Return [X, Y] of the center of cell containing provided text 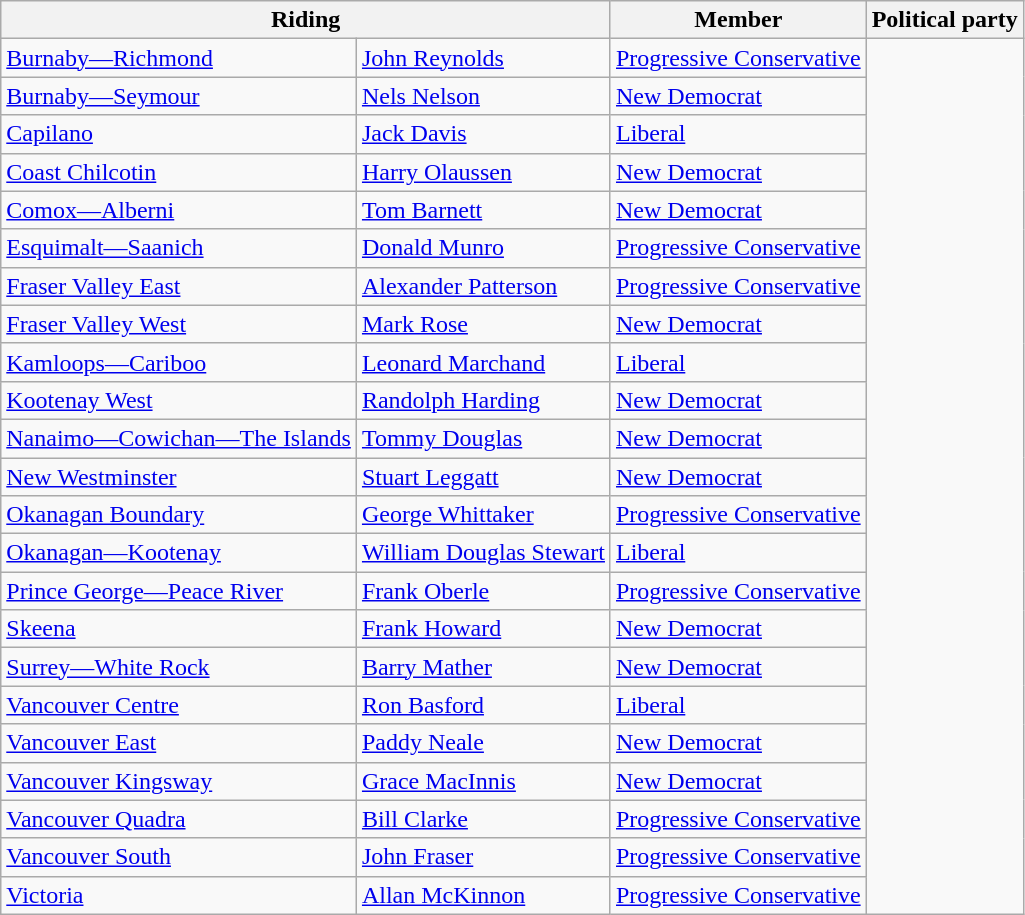
Frank Oberle [483, 591]
Stuart Leggatt [483, 477]
Vancouver East [179, 743]
Esquimalt—Saanich [179, 248]
Coast Chilcotin [179, 172]
Mark Rose [483, 324]
Jack Davis [483, 134]
George Whittaker [483, 515]
Okanagan Boundary [179, 515]
New Westminster [179, 477]
Burnaby—Richmond [179, 58]
Prince George—Peace River [179, 591]
Member [738, 20]
Nels Nelson [483, 96]
Victoria [179, 895]
John Reynolds [483, 58]
Allan McKinnon [483, 895]
Grace MacInnis [483, 781]
Donald Munro [483, 248]
Vancouver Centre [179, 705]
Kamloops—Cariboo [179, 362]
Randolph Harding [483, 400]
Tommy Douglas [483, 438]
Okanagan—Kootenay [179, 553]
Capilano [179, 134]
Bill Clarke [483, 819]
Fraser Valley East [179, 286]
Frank Howard [483, 629]
Kootenay West [179, 400]
Political party [944, 20]
Vancouver South [179, 857]
Skeena [179, 629]
Alexander Patterson [483, 286]
Ron Basford [483, 705]
Burnaby—Seymour [179, 96]
Fraser Valley West [179, 324]
Barry Mather [483, 667]
Leonard Marchand [483, 362]
Surrey—White Rock [179, 667]
Nanaimo—Cowichan—The Islands [179, 438]
Harry Olaussen [483, 172]
Vancouver Kingsway [179, 781]
Riding [306, 20]
Vancouver Quadra [179, 819]
William Douglas Stewart [483, 553]
John Fraser [483, 857]
Paddy Neale [483, 743]
Comox—Alberni [179, 210]
Tom Barnett [483, 210]
